Extract the [X, Y] coordinate from the center of the cell holding the provided text.  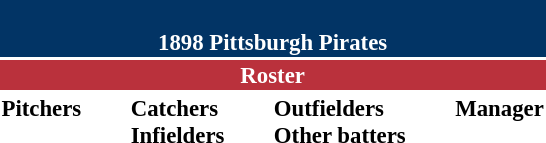
Roster [272, 75]
1898 Pittsburgh Pirates [272, 28]
